Determine the (x, y) coordinate at the center of the cell enclosing the given text.  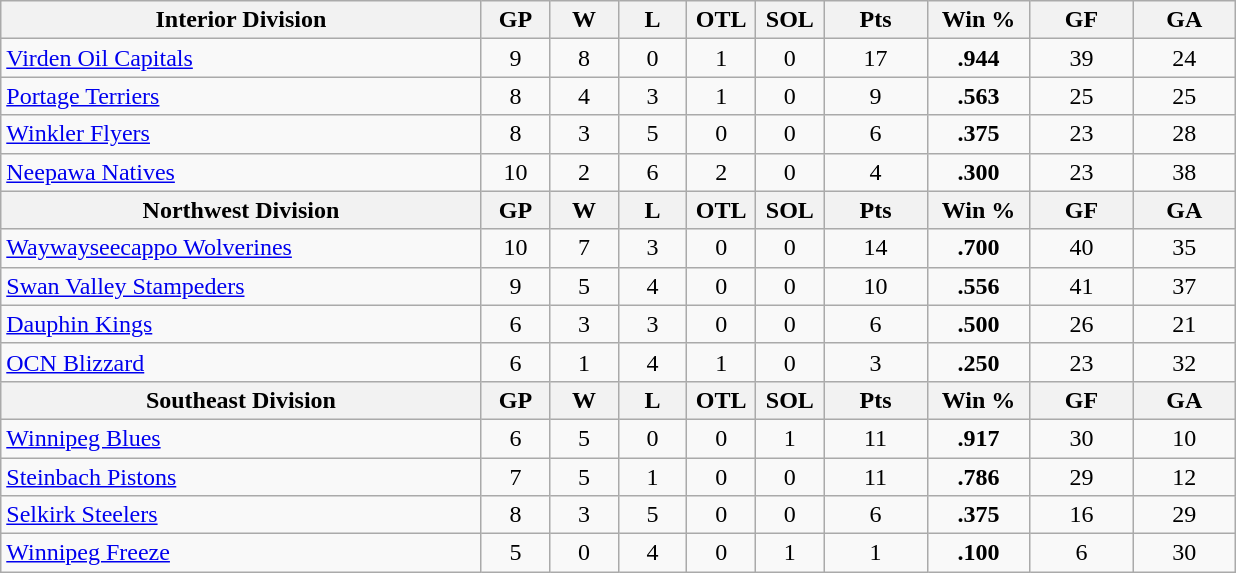
Winkler Flyers (241, 134)
14 (876, 248)
Steinbach Pistons (241, 477)
.563 (978, 96)
Selkirk Steelers (241, 515)
Winnipeg Blues (241, 438)
.100 (978, 553)
.500 (978, 324)
38 (1184, 172)
Virden Oil Capitals (241, 58)
.250 (978, 362)
.786 (978, 477)
24 (1184, 58)
40 (1082, 248)
OCN Blizzard (241, 362)
Interior Division (241, 20)
39 (1082, 58)
26 (1082, 324)
Northwest Division (241, 210)
Southeast Division (241, 400)
Waywayseecappo Wolverines (241, 248)
12 (1184, 477)
.700 (978, 248)
Portage Terriers (241, 96)
Swan Valley Stampeders (241, 286)
21 (1184, 324)
28 (1184, 134)
41 (1082, 286)
32 (1184, 362)
Dauphin Kings (241, 324)
.944 (978, 58)
Neepawa Natives (241, 172)
35 (1184, 248)
.917 (978, 438)
.300 (978, 172)
17 (876, 58)
Winnipeg Freeze (241, 553)
37 (1184, 286)
.556 (978, 286)
16 (1082, 515)
